Search for the cell housing the specified text and yield its (X, Y) center coordinate. 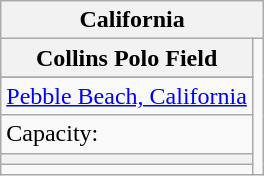
California (132, 20)
Collins Polo Field (127, 58)
Pebble Beach, California (127, 96)
Capacity: (127, 134)
